Find where the given text appears and provide that cell's center as (X, Y) coordinate. 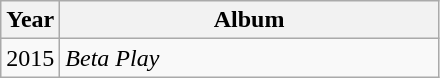
Album (250, 20)
2015 (30, 58)
Beta Play (250, 58)
Year (30, 20)
